Provide the [X, Y] coordinate of the cell's center where the given text is located.  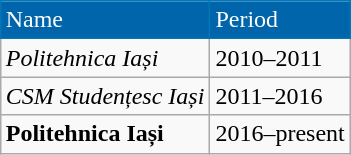
2016–present [280, 134]
CSM Studențesc Iași [105, 96]
Name [105, 20]
2011–2016 [280, 96]
2010–2011 [280, 58]
Period [280, 20]
